Return [X, Y] of the center of cell containing provided text 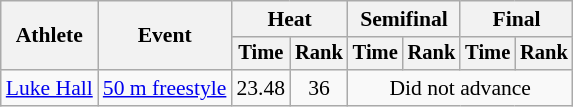
50 m freestyle [165, 88]
Semifinal [404, 19]
Athlete [50, 36]
Luke Hall [50, 88]
Heat [289, 19]
Final [516, 19]
Event [165, 36]
23.48 [260, 88]
36 [319, 88]
Did not advance [460, 88]
